Output the [X, Y] coordinate of the center of the cell containing the given text.  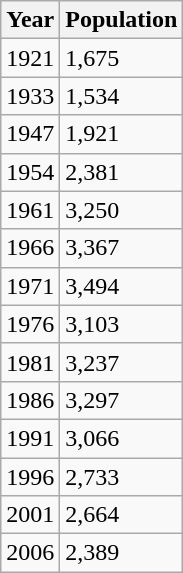
1976 [30, 324]
2006 [30, 553]
1947 [30, 134]
1986 [30, 400]
1991 [30, 438]
1954 [30, 172]
1971 [30, 286]
2001 [30, 515]
3,250 [122, 210]
1966 [30, 248]
3,494 [122, 286]
1,921 [122, 134]
1961 [30, 210]
3,367 [122, 248]
2,389 [122, 553]
3,103 [122, 324]
1921 [30, 58]
2,733 [122, 477]
2,664 [122, 515]
2,381 [122, 172]
3,066 [122, 438]
Year [30, 20]
Population [122, 20]
1933 [30, 96]
1981 [30, 362]
1,534 [122, 96]
1,675 [122, 58]
1996 [30, 477]
3,237 [122, 362]
3,297 [122, 400]
